Find where the given text appears and provide that cell's center as (x, y) coordinate. 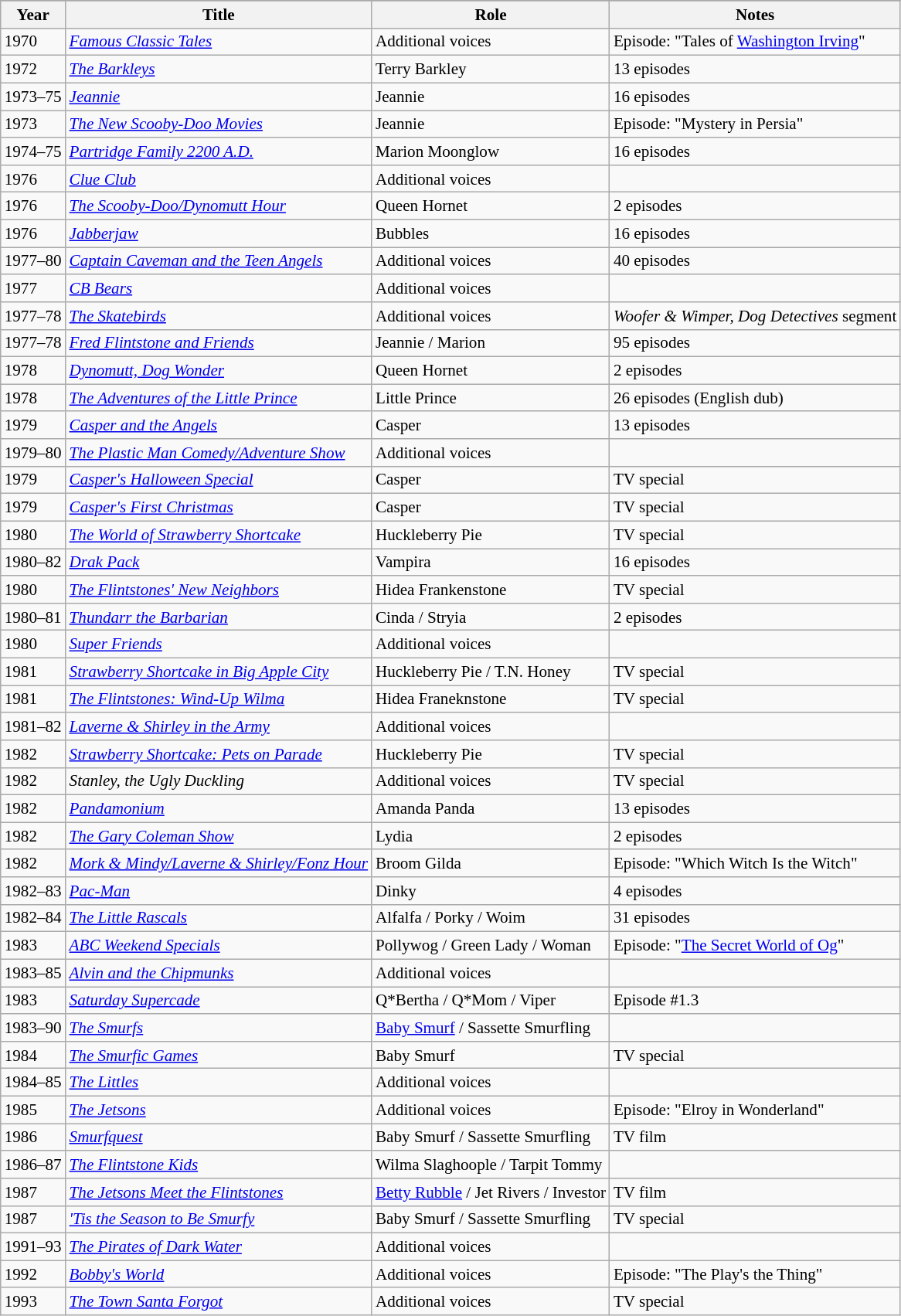
The New Scooby-Doo Movies (219, 124)
Clue Club (219, 178)
1993 (33, 1301)
Terry Barkley (491, 70)
Saturday Supercade (219, 1000)
Episode #1.3 (755, 1000)
1992 (33, 1273)
Thundarr the Barbarian (219, 617)
'Tis the Season to Be Smurfy (219, 1219)
Casper's First Christmas (219, 507)
ABC Weekend Specials (219, 946)
1972 (33, 70)
26 episodes (English dub) (755, 397)
The Plastic Man Comedy/Adventure Show (219, 453)
The Jetsons Meet the Flintstones (219, 1192)
Marion Moonglow (491, 151)
The Smurfic Games (219, 1054)
The Pirates of Dark Water (219, 1247)
The Flintstone Kids (219, 1164)
40 episodes (755, 261)
1991–93 (33, 1247)
Vampira (491, 563)
1986–87 (33, 1164)
The Jetsons (219, 1110)
Notes (755, 14)
The Little Rascals (219, 918)
Mork & Mindy/Laverne & Shirley/Fonz Hour (219, 862)
Episode: "The Play's the Thing" (755, 1273)
Episode: "Tales of Washington Irving" (755, 42)
The Smurfs (219, 1028)
Wilma Slaghoople / Tarpit Tommy (491, 1164)
Title (219, 14)
1981–82 (33, 726)
1977 (33, 287)
The Scooby-Doo/Dynomutt Hour (219, 206)
Dynomutt, Dog Wonder (219, 371)
Hidea Frankenstone (491, 589)
Alfalfa / Porky / Woim (491, 918)
1973–75 (33, 96)
Fred Flintstone and Friends (219, 343)
Stanley, the Ugly Duckling (219, 780)
Captain Caveman and the Teen Angels (219, 261)
CB Bears (219, 287)
1985 (33, 1110)
Baby Smurf (491, 1054)
Pollywog / Green Lady / Woman (491, 946)
1983–85 (33, 972)
1977–80 (33, 261)
1974–75 (33, 151)
Casper's Halloween Special (219, 479)
Episode: "The Secret World of Og" (755, 946)
The Flintstones' New Neighbors (219, 589)
Hidea Franeknstone (491, 699)
Role (491, 14)
1983–90 (33, 1028)
The Adventures of the Little Prince (219, 397)
Q*Bertha / Q*Mom / Viper (491, 1000)
The Town Santa Forgot (219, 1301)
The Skatebirds (219, 315)
1980–81 (33, 617)
Laverne & Shirley in the Army (219, 726)
Strawberry Shortcake in Big Apple City (219, 671)
The Barkleys (219, 70)
Pac-Man (219, 890)
1973 (33, 124)
Alvin and the Chipmunks (219, 972)
1980–82 (33, 563)
The World of Strawberry Shortcake (219, 535)
Episode: "Elroy in Wonderland" (755, 1110)
4 episodes (755, 890)
1986 (33, 1137)
Bubbles (491, 233)
1982–84 (33, 918)
Broom Gilda (491, 862)
31 episodes (755, 918)
Casper and the Angels (219, 425)
95 episodes (755, 343)
The Gary Coleman Show (219, 836)
1984–85 (33, 1082)
1970 (33, 42)
Super Friends (219, 644)
1984 (33, 1054)
The Littles (219, 1082)
Episode: "Mystery in Persia" (755, 124)
Jeannie / Marion (491, 343)
Smurfquest (219, 1137)
Partridge Family 2200 A.D. (219, 151)
Jabberjaw (219, 233)
Lydia (491, 836)
1982–83 (33, 890)
1979–80 (33, 453)
The Flintstones: Wind-Up Wilma (219, 699)
Famous Classic Tales (219, 42)
Huckleberry Pie / T.N. Honey (491, 671)
Dinky (491, 890)
Year (33, 14)
Pandamonium (219, 808)
Little Prince (491, 397)
Betty Rubble / Jet Rivers / Investor (491, 1192)
Amanda Panda (491, 808)
Bobby's World (219, 1273)
Cinda / Stryia (491, 617)
Woofer & Wimper, Dog Detectives segment (755, 315)
Drak Pack (219, 563)
Episode: "Which Witch Is the Witch" (755, 862)
Strawberry Shortcake: Pets on Parade (219, 754)
